Determine the (x, y) coordinate at the center of the cell enclosing the given text.  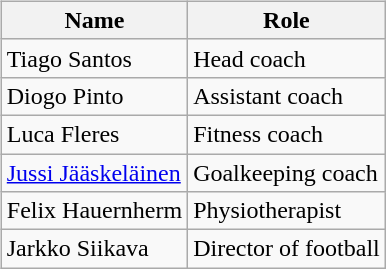
Head coach (287, 58)
Role (287, 20)
Jussi Jääskeläinen (94, 173)
Goalkeeping coach (287, 173)
Tiago Santos (94, 58)
Luca Fleres (94, 134)
Director of football (287, 249)
Physiotherapist (287, 211)
Diogo Pinto (94, 96)
Jarkko Siikava (94, 249)
Fitness coach (287, 134)
Felix Hauernherm (94, 211)
Assistant coach (287, 96)
Name (94, 20)
